Provide the (x, y) coordinate of the cell's center where the given text is located.  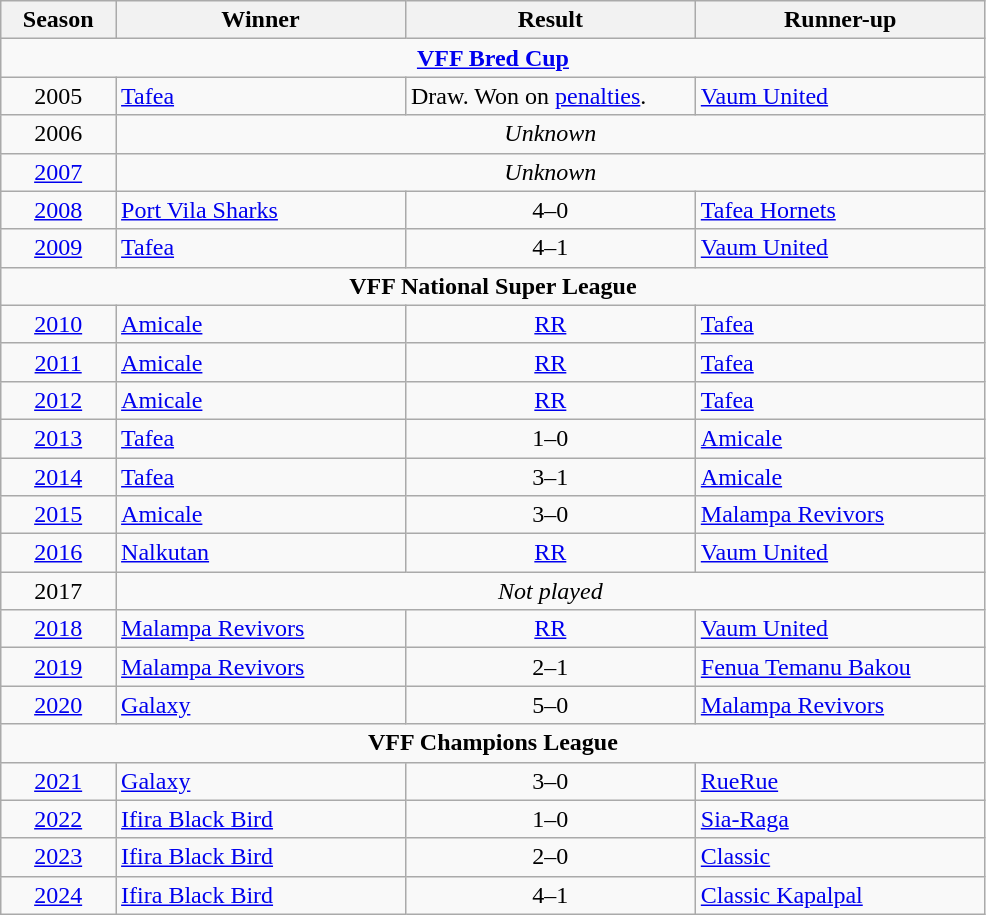
Season (58, 20)
Not played (551, 591)
2005 (58, 96)
2006 (58, 134)
2010 (58, 324)
2019 (58, 667)
Fenua Temanu Bakou (840, 667)
Runner-up (840, 20)
2017 (58, 591)
Tafea Hornets (840, 210)
Draw. Won on penalties. (550, 96)
2011 (58, 362)
2022 (58, 819)
2–1 (550, 667)
2007 (58, 172)
2013 (58, 438)
5–0 (550, 705)
Nalkutan (261, 553)
2012 (58, 400)
2009 (58, 248)
2015 (58, 515)
VFF Champions League (493, 743)
2–0 (550, 857)
Classic (840, 857)
Port Vila Sharks (261, 210)
3–1 (550, 477)
Result (550, 20)
2020 (58, 705)
Classic Kapalpal (840, 895)
VFF Bred Cup (493, 58)
2014 (58, 477)
RueRue (840, 781)
Sia-Raga (840, 819)
2021 (58, 781)
2008 (58, 210)
2018 (58, 629)
2016 (58, 553)
Winner (261, 20)
2024 (58, 895)
2023 (58, 857)
4–0 (550, 210)
VFF National Super League (493, 286)
